From the cell containing the given text, extract its center point as (x, y) coordinate. 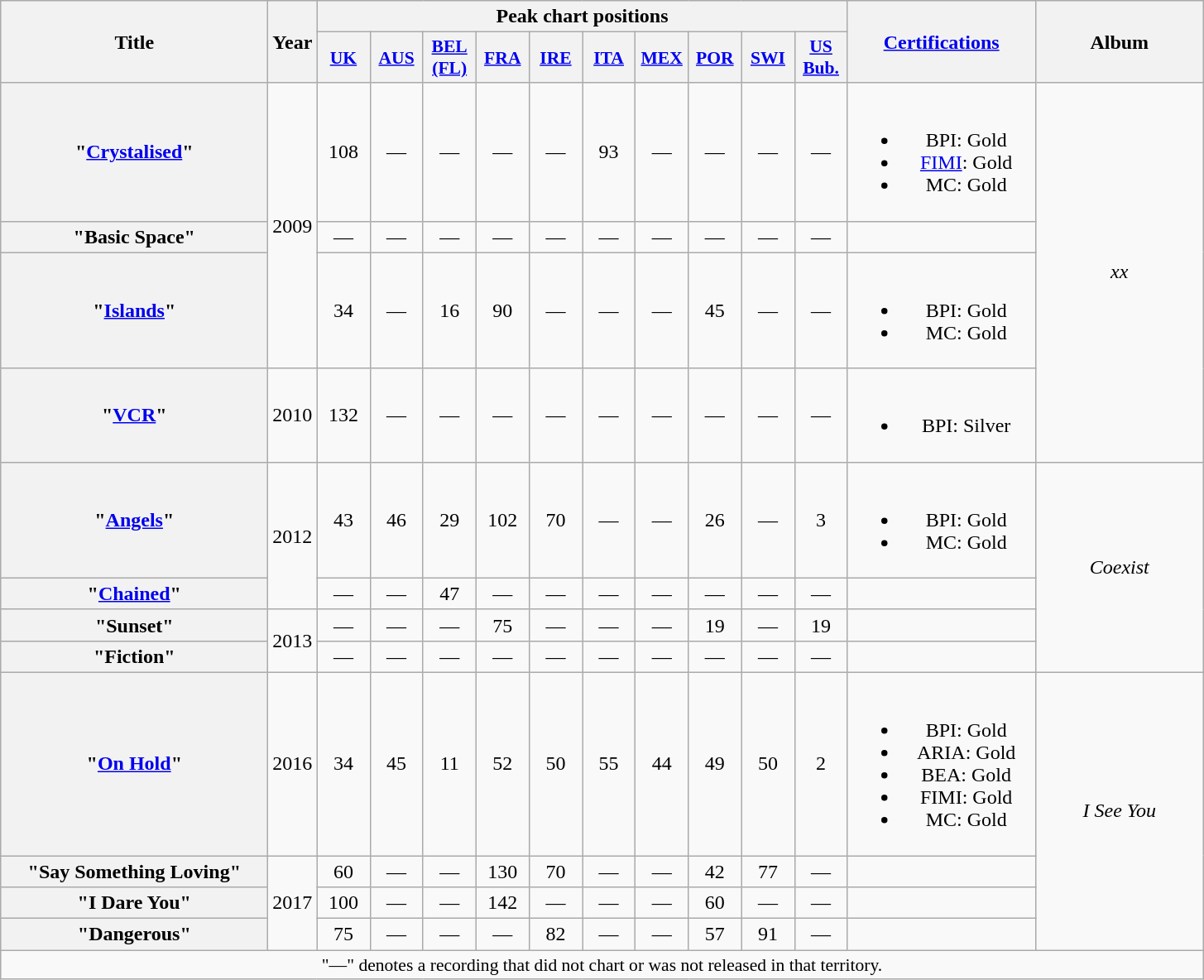
BPI: GoldFIMI: GoldMC: Gold (942, 152)
102 (502, 520)
Coexist (1119, 567)
"—" denotes a recording that did not chart or was not released in that territory. (602, 965)
93 (609, 152)
"Angels" (134, 520)
44 (662, 763)
UK (343, 58)
11 (449, 763)
POR (715, 58)
"Dangerous" (134, 934)
132 (343, 416)
Certifications (942, 41)
82 (555, 934)
42 (715, 872)
Year (293, 41)
"On Hold" (134, 763)
29 (449, 520)
MEX (662, 58)
USBub. (821, 58)
"Fiction" (134, 656)
2 (821, 763)
"Say Something Loving" (134, 872)
xx (1119, 272)
Album (1119, 41)
AUS (396, 58)
Peak chart positions (583, 17)
43 (343, 520)
BPI: Silver (942, 416)
47 (449, 593)
26 (715, 520)
100 (343, 903)
49 (715, 763)
"Sunset" (134, 625)
FRA (502, 58)
I See You (1119, 811)
90 (502, 310)
ITA (609, 58)
16 (449, 310)
55 (609, 763)
2009 (293, 225)
142 (502, 903)
2016 (293, 763)
3 (821, 520)
52 (502, 763)
46 (396, 520)
"Islands" (134, 310)
"Crystalised" (134, 152)
2012 (293, 536)
"VCR" (134, 416)
IRE (555, 58)
77 (768, 872)
BEL(FL) (449, 58)
91 (768, 934)
"Chained" (134, 593)
2010 (293, 416)
"Basic Space" (134, 237)
Title (134, 41)
"I Dare You" (134, 903)
2017 (293, 903)
57 (715, 934)
108 (343, 152)
SWI (768, 58)
BPI: GoldARIA: GoldBEA: GoldFIMI: GoldMC: Gold (942, 763)
130 (502, 872)
2013 (293, 641)
